Determine the [X, Y] coordinate at the center of the cell enclosing the given text.  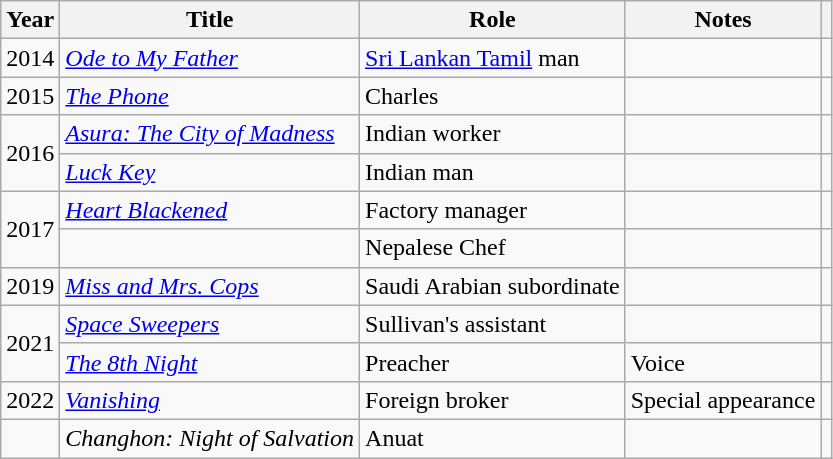
Space Sweepers [210, 324]
Asura: The City of Madness [210, 134]
Voice [723, 362]
Ode to My Father [210, 58]
Nepalese Chef [493, 248]
Sullivan's assistant [493, 324]
Charles [493, 96]
Changhon: Night of Salvation [210, 438]
Anuat [493, 438]
2019 [30, 286]
Special appearance [723, 400]
Foreign broker [493, 400]
Indian worker [493, 134]
Factory manager [493, 210]
Luck Key [210, 172]
Indian man [493, 172]
Miss and Mrs. Cops [210, 286]
2015 [30, 96]
Year [30, 20]
Notes [723, 20]
2017 [30, 229]
Heart Blackened [210, 210]
Role [493, 20]
Preacher [493, 362]
Title [210, 20]
2022 [30, 400]
The Phone [210, 96]
2021 [30, 343]
2016 [30, 153]
Vanishing [210, 400]
2014 [30, 58]
Sri Lankan Tamil man [493, 58]
Saudi Arabian subordinate [493, 286]
The 8th Night [210, 362]
